Identify which cell holds the provided text, then report its (X, Y) central coordinate. 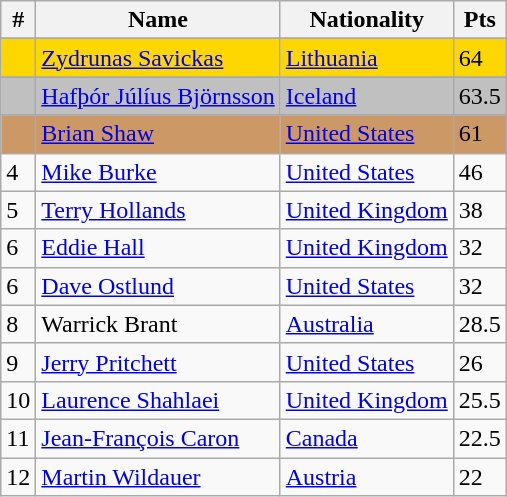
25.5 (480, 400)
Name (158, 20)
Brian Shaw (158, 134)
63.5 (480, 96)
Terry Hollands (158, 210)
26 (480, 362)
Martin Wildauer (158, 477)
61 (480, 134)
46 (480, 172)
Lithuania (366, 58)
22.5 (480, 438)
Laurence Shahlaei (158, 400)
10 (18, 400)
22 (480, 477)
12 (18, 477)
Australia (366, 324)
5 (18, 210)
Iceland (366, 96)
Pts (480, 20)
Warrick Brant (158, 324)
Nationality (366, 20)
Austria (366, 477)
Canada (366, 438)
4 (18, 172)
28.5 (480, 324)
8 (18, 324)
Mike Burke (158, 172)
64 (480, 58)
11 (18, 438)
Jerry Pritchett (158, 362)
Jean-François Caron (158, 438)
# (18, 20)
Eddie Hall (158, 248)
Hafþór Júlíus Björnsson (158, 96)
Dave Ostlund (158, 286)
38 (480, 210)
9 (18, 362)
Zydrunas Savickas (158, 58)
